Provide the [X, Y] coordinate of the cell's center where the given text is located.  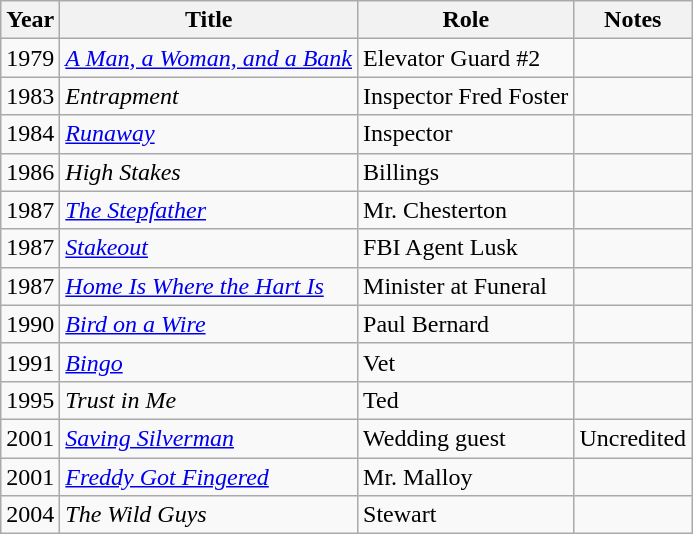
High Stakes [209, 172]
Elevator Guard #2 [466, 58]
Freddy Got Fingered [209, 477]
Bingo [209, 362]
Stakeout [209, 248]
1986 [30, 172]
Vet [466, 362]
Inspector [466, 134]
1979 [30, 58]
Notes [633, 20]
Wedding guest [466, 438]
1984 [30, 134]
FBI Agent Lusk [466, 248]
Ted [466, 400]
Entrapment [209, 96]
Role [466, 20]
Mr. Chesterton [466, 210]
Home Is Where the Hart Is [209, 286]
Bird on a Wire [209, 324]
1991 [30, 362]
1983 [30, 96]
Stewart [466, 515]
2004 [30, 515]
Runaway [209, 134]
1995 [30, 400]
Uncredited [633, 438]
Billings [466, 172]
A Man, a Woman, and a Bank [209, 58]
Saving Silverman [209, 438]
The Wild Guys [209, 515]
Inspector Fred Foster [466, 96]
Paul Bernard [466, 324]
1990 [30, 324]
Title [209, 20]
Minister at Funeral [466, 286]
Trust in Me [209, 400]
Year [30, 20]
Mr. Malloy [466, 477]
The Stepfather [209, 210]
